Detect which cell encompasses the target text, then output its (x, y) center coordinate. 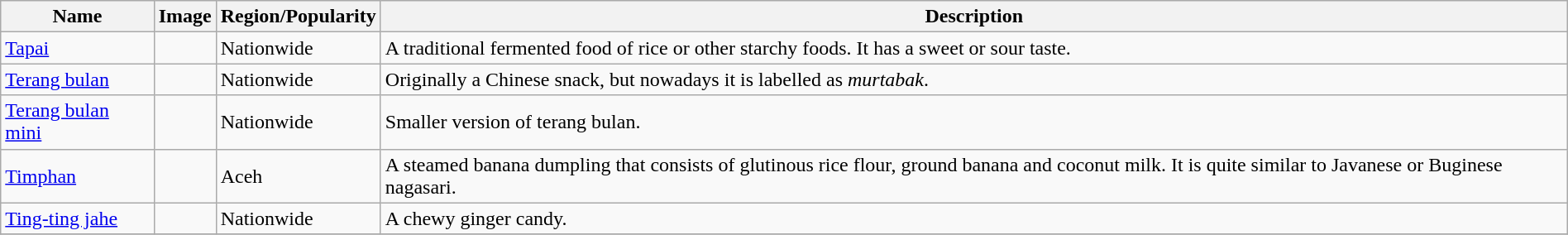
Name (78, 17)
A traditional fermented food of rice or other starchy foods. It has a sweet or sour taste. (974, 48)
Aceh (298, 175)
Image (185, 17)
Timphan (78, 175)
Ting-ting jahe (78, 218)
Terang bulan mini (78, 122)
Tapai (78, 48)
Region/Popularity (298, 17)
Description (974, 17)
Terang bulan (78, 79)
Originally a Chinese snack, but nowadays it is labelled as murtabak. (974, 79)
A chewy ginger candy. (974, 218)
Smaller version of terang bulan. (974, 122)
